Return the [X, Y] coordinate for the center point of the cell that contains the specified text.  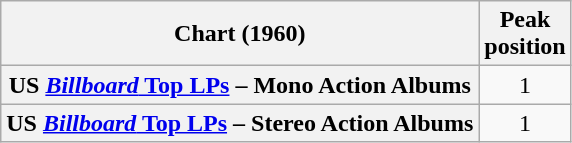
US Billboard Top LPs – Stereo Action Albums [240, 123]
US Billboard Top LPs – Mono Action Albums [240, 85]
Peakposition [525, 34]
Chart (1960) [240, 34]
